From the cell containing the given text, extract its center point as [x, y] coordinate. 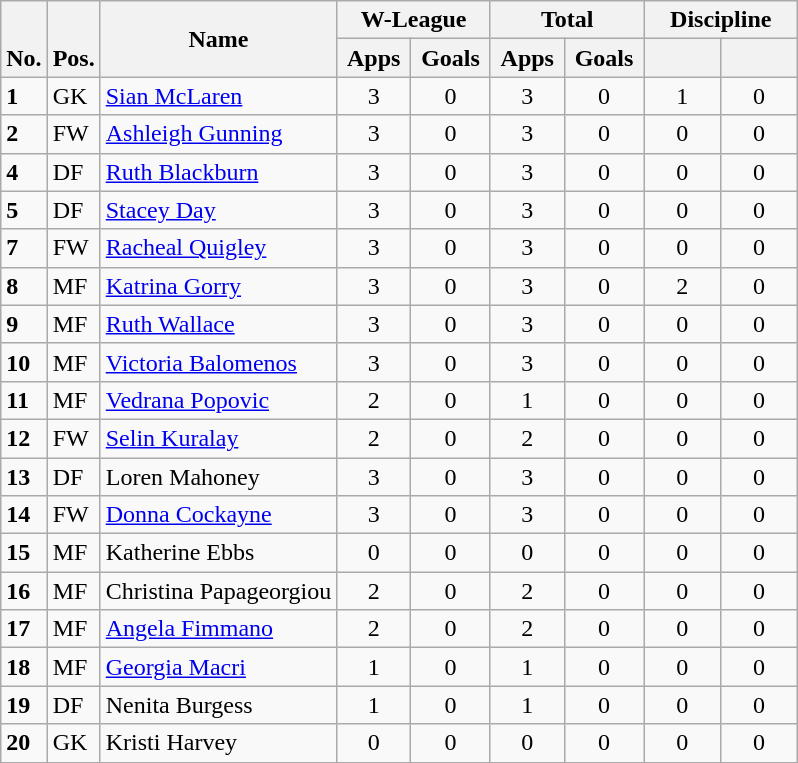
11 [24, 400]
17 [24, 629]
Loren Mahoney [218, 477]
9 [24, 324]
Vedrana Popovic [218, 400]
Pos. [74, 39]
20 [24, 743]
Ruth Wallace [218, 324]
Racheal Quigley [218, 248]
Katrina Gorry [218, 286]
Victoria Balomenos [218, 362]
Ruth Blackburn [218, 172]
19 [24, 705]
Ashleigh Gunning [218, 134]
Sian McLaren [218, 96]
Angela Fimmano [218, 629]
5 [24, 210]
8 [24, 286]
No. [24, 39]
18 [24, 667]
Selin Kuralay [218, 438]
Donna Cockayne [218, 515]
W-League [414, 20]
14 [24, 515]
Discipline [721, 20]
Georgia Macri [218, 667]
Stacey Day [218, 210]
Name [218, 39]
4 [24, 172]
16 [24, 591]
7 [24, 248]
Katherine Ebbs [218, 553]
12 [24, 438]
Nenita Burgess [218, 705]
15 [24, 553]
10 [24, 362]
Kristi Harvey [218, 743]
Christina Papageorgiou [218, 591]
13 [24, 477]
Total [567, 20]
